Return the (x, y) coordinate for the center point of the cell that contains the specified text.  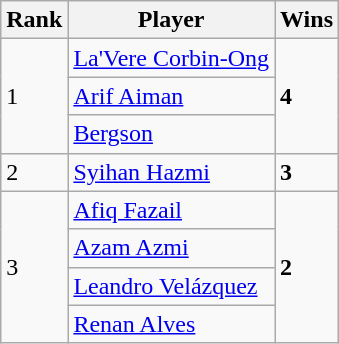
Player (172, 20)
Afiq Fazail (172, 210)
Rank (34, 20)
4 (307, 96)
Wins (307, 20)
Renan Alves (172, 324)
La'Vere Corbin-Ong (172, 58)
Leandro Velázquez (172, 286)
Arif Aiman (172, 96)
Azam Azmi (172, 248)
Bergson (172, 134)
1 (34, 96)
Syihan Hazmi (172, 172)
